Pinpoint the cell where the given text exists, returning its [X, Y] midpoint coordinate. 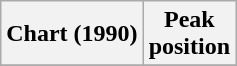
Chart (1990) [72, 34]
Peakposition [189, 34]
